From the cell containing the given text, extract its center point as (X, Y) coordinate. 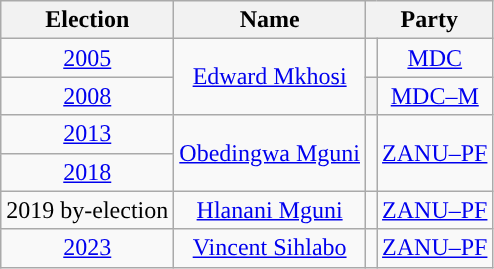
Election (88, 20)
Vincent Sihlabo (270, 248)
MDC (435, 58)
Party (428, 20)
Name (270, 20)
Edward Mkhosi (270, 77)
2008 (88, 96)
2013 (88, 134)
Hlanani Mguni (270, 210)
2005 (88, 58)
2019 by-election (88, 210)
Obedingwa Mguni (270, 153)
MDC–M (435, 96)
2023 (88, 248)
2018 (88, 172)
